Identify which cell holds the provided text, then report its [x, y] central coordinate. 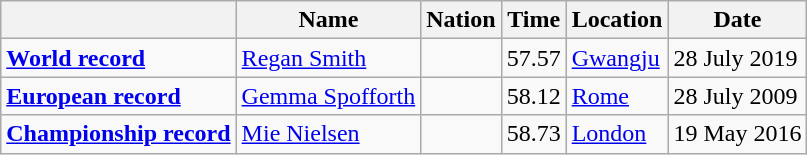
Gwangju [617, 58]
Date [738, 20]
Mie Nielsen [328, 134]
European record [118, 96]
28 July 2019 [738, 58]
19 May 2016 [738, 134]
57.57 [534, 58]
Championship record [118, 134]
Gemma Spofforth [328, 96]
Name [328, 20]
Rome [617, 96]
Regan Smith [328, 58]
Location [617, 20]
World record [118, 58]
28 July 2009 [738, 96]
London [617, 134]
58.12 [534, 96]
Nation [461, 20]
Time [534, 20]
58.73 [534, 134]
